Identify which cell holds the provided text, then report its [x, y] central coordinate. 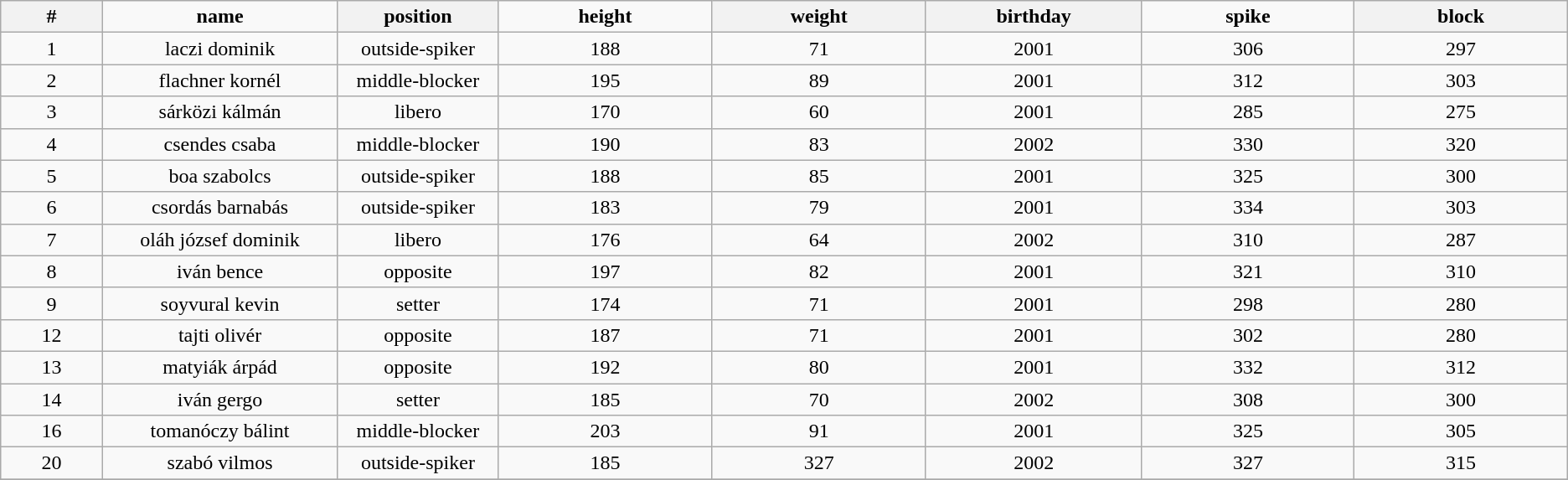
name [219, 17]
79 [819, 208]
2 [52, 80]
tajti olivér [219, 335]
position [418, 17]
7 [52, 240]
174 [605, 303]
20 [52, 463]
176 [605, 240]
89 [819, 80]
332 [1248, 367]
70 [819, 400]
85 [819, 176]
91 [819, 431]
321 [1248, 271]
80 [819, 367]
315 [1461, 463]
82 [819, 271]
334 [1248, 208]
3 [52, 112]
csordás barnabás [219, 208]
14 [52, 400]
6 [52, 208]
12 [52, 335]
matyiák árpád [219, 367]
13 [52, 367]
83 [819, 144]
flachner kornél [219, 80]
block [1461, 17]
170 [605, 112]
297 [1461, 49]
laczi dominik [219, 49]
275 [1461, 112]
16 [52, 431]
302 [1248, 335]
5 [52, 176]
195 [605, 80]
60 [819, 112]
tomanóczy bálint [219, 431]
iván bence [219, 271]
soyvural kevin [219, 303]
187 [605, 335]
320 [1461, 144]
height [605, 17]
szabó vilmos [219, 463]
183 [605, 208]
330 [1248, 144]
4 [52, 144]
203 [605, 431]
8 [52, 271]
197 [605, 271]
64 [819, 240]
# [52, 17]
287 [1461, 240]
298 [1248, 303]
9 [52, 303]
306 [1248, 49]
sárközi kálmán [219, 112]
308 [1248, 400]
iván gergo [219, 400]
305 [1461, 431]
spike [1248, 17]
csendes csaba [219, 144]
boa szabolcs [219, 176]
1 [52, 49]
192 [605, 367]
190 [605, 144]
birthday [1034, 17]
oláh józsef dominik [219, 240]
weight [819, 17]
285 [1248, 112]
